Identify which cell holds the provided text, then report its [X, Y] central coordinate. 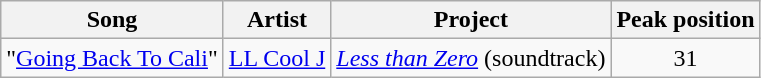
31 [686, 58]
Less than Zero (soundtrack) [471, 58]
Peak position [686, 20]
LL Cool J [277, 58]
Artist [277, 20]
Song [112, 20]
"Going Back To Cali" [112, 58]
Project [471, 20]
